Scan for the cell matching the given text and deliver its (X, Y) coordinate at center. 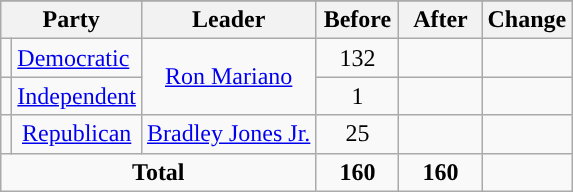
Change (527, 20)
Party (72, 20)
After (440, 20)
Before (358, 20)
132 (358, 58)
Democratic (77, 58)
Independent (77, 96)
Total (158, 172)
Ron Mariano (228, 77)
Republican (77, 134)
25 (358, 134)
Bradley Jones Jr. (228, 134)
1 (358, 96)
Leader (228, 20)
